Provide the (x, y) coordinate of the cell's center where the given text is located.  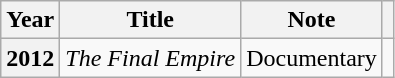
Year (30, 20)
Note (312, 20)
The Final Empire (150, 58)
Title (150, 20)
Documentary (312, 58)
2012 (30, 58)
